Detect which cell encompasses the target text, then output its (x, y) center coordinate. 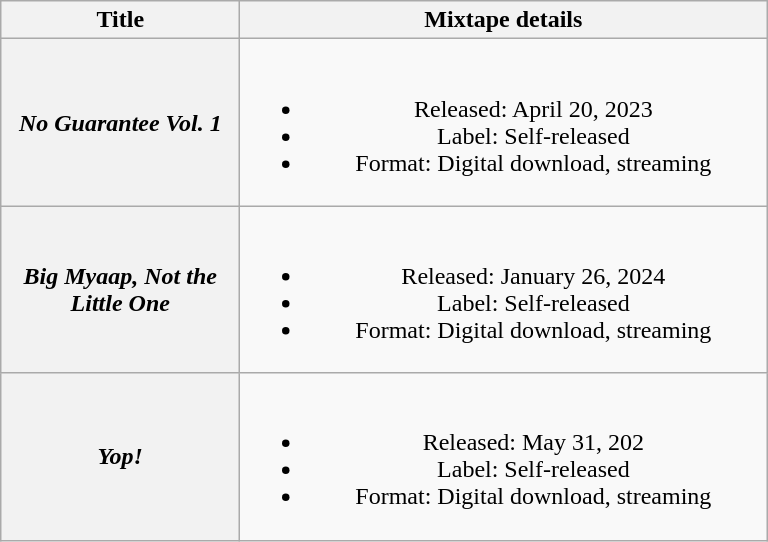
Released: January 26, 2024Label: Self-releasedFormat: Digital download, streaming (504, 290)
Released: April 20, 2023Label: Self-releasedFormat: Digital download, streaming (504, 122)
Yop! (120, 456)
Released: May 31, 202Label: Self-releasedFormat: Digital download, streaming (504, 456)
No Guarantee Vol. 1 (120, 122)
Mixtape details (504, 20)
Big Myaap, Not the Little One (120, 290)
Title (120, 20)
